Search for the cell housing the specified text and yield its (x, y) center coordinate. 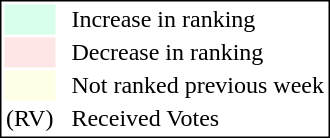
(RV) (29, 119)
Increase in ranking (198, 19)
Received Votes (198, 119)
Decrease in ranking (198, 53)
Not ranked previous week (198, 85)
